Output the [x, y] coordinate of the center of the cell containing the given text.  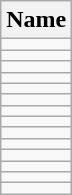
Name [36, 20]
